Locate the cell with the specified text and output its (X, Y) center coordinate. 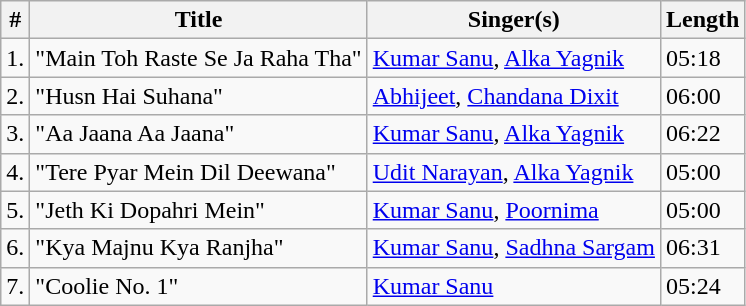
05:24 (702, 286)
Abhijeet, Chandana Dixit (514, 96)
Udit Narayan, Alka Yagnik (514, 172)
"Main Toh Raste Se Ja Raha Tha" (198, 58)
5. (16, 210)
4. (16, 172)
1. (16, 58)
6. (16, 248)
06:00 (702, 96)
Length (702, 20)
Kumar Sanu (514, 286)
"Jeth Ki Dopahri Mein" (198, 210)
"Kya Majnu Kya Ranjha" (198, 248)
06:22 (702, 134)
2. (16, 96)
"Tere Pyar Mein Dil Deewana" (198, 172)
05:18 (702, 58)
3. (16, 134)
Kumar Sanu, Sadhna Sargam (514, 248)
# (16, 20)
"Husn Hai Suhana" (198, 96)
"Coolie No. 1" (198, 286)
7. (16, 286)
Title (198, 20)
06:31 (702, 248)
"Aa Jaana Aa Jaana" (198, 134)
Kumar Sanu, Poornima (514, 210)
Singer(s) (514, 20)
